Extract the (x, y) coordinate from the center of the cell holding the provided text.  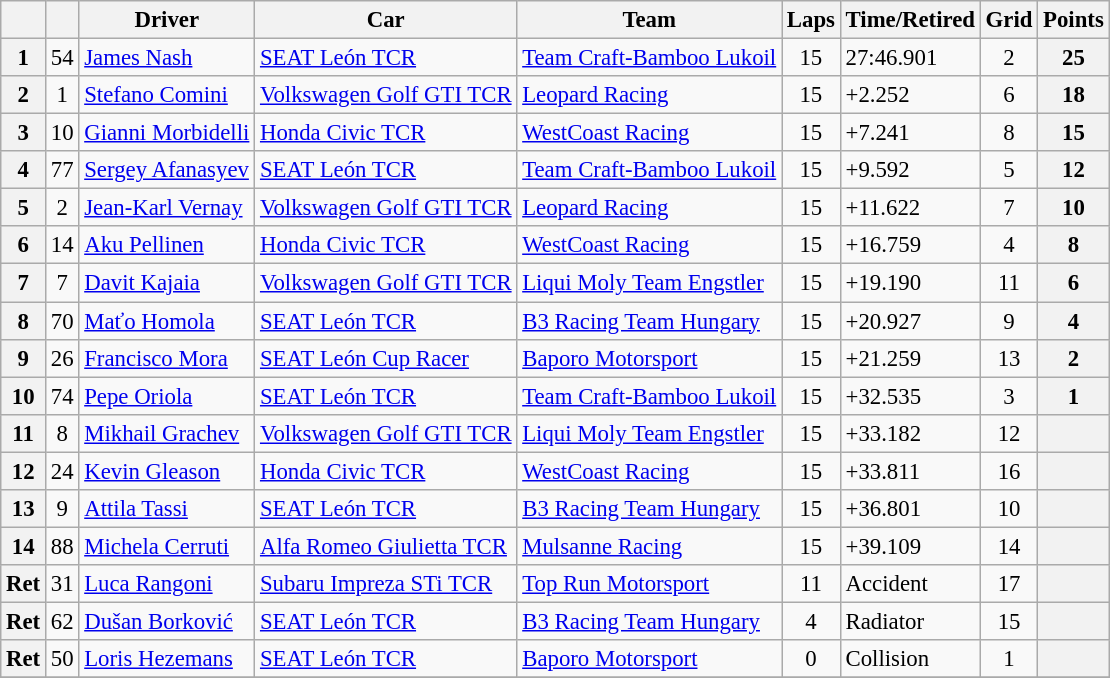
Francisco Mora (167, 358)
26 (62, 358)
62 (62, 621)
17 (1008, 584)
+2.252 (910, 95)
+39.109 (910, 546)
Attila Tassi (167, 509)
+7.241 (910, 133)
Sergey Afanasyev (167, 170)
+16.759 (910, 245)
Points (1074, 20)
Luca Rangoni (167, 584)
+19.190 (910, 283)
Michela Cerruti (167, 546)
Alfa Romeo Giulietta TCR (386, 546)
31 (62, 584)
+36.801 (910, 509)
Pepe Oriola (167, 396)
50 (62, 659)
Davit Kajaia (167, 283)
Time/Retired (910, 20)
Maťo Homola (167, 321)
24 (62, 471)
+33.182 (910, 433)
Mikhail Grachev (167, 433)
Accident (910, 584)
88 (62, 546)
74 (62, 396)
+33.811 (910, 471)
Car (386, 20)
+9.592 (910, 170)
+32.535 (910, 396)
Top Run Motorsport (650, 584)
Loris Hezemans (167, 659)
James Nash (167, 58)
Grid (1008, 20)
Subaru Impreza STi TCR (386, 584)
Dušan Borković (167, 621)
+20.927 (910, 321)
Stefano Comini (167, 95)
Collision (910, 659)
70 (62, 321)
SEAT León Cup Racer (386, 358)
25 (1074, 58)
77 (62, 170)
16 (1008, 471)
Jean-Karl Vernay (167, 208)
+11.622 (910, 208)
Radiator (910, 621)
+21.259 (910, 358)
Kevin Gleason (167, 471)
Driver (167, 20)
54 (62, 58)
0 (812, 659)
27:46.901 (910, 58)
Gianni Morbidelli (167, 133)
Team (650, 20)
18 (1074, 95)
Mulsanne Racing (650, 546)
Aku Pellinen (167, 245)
Laps (812, 20)
